Detect which cell encompasses the target text, then output its [X, Y] center coordinate. 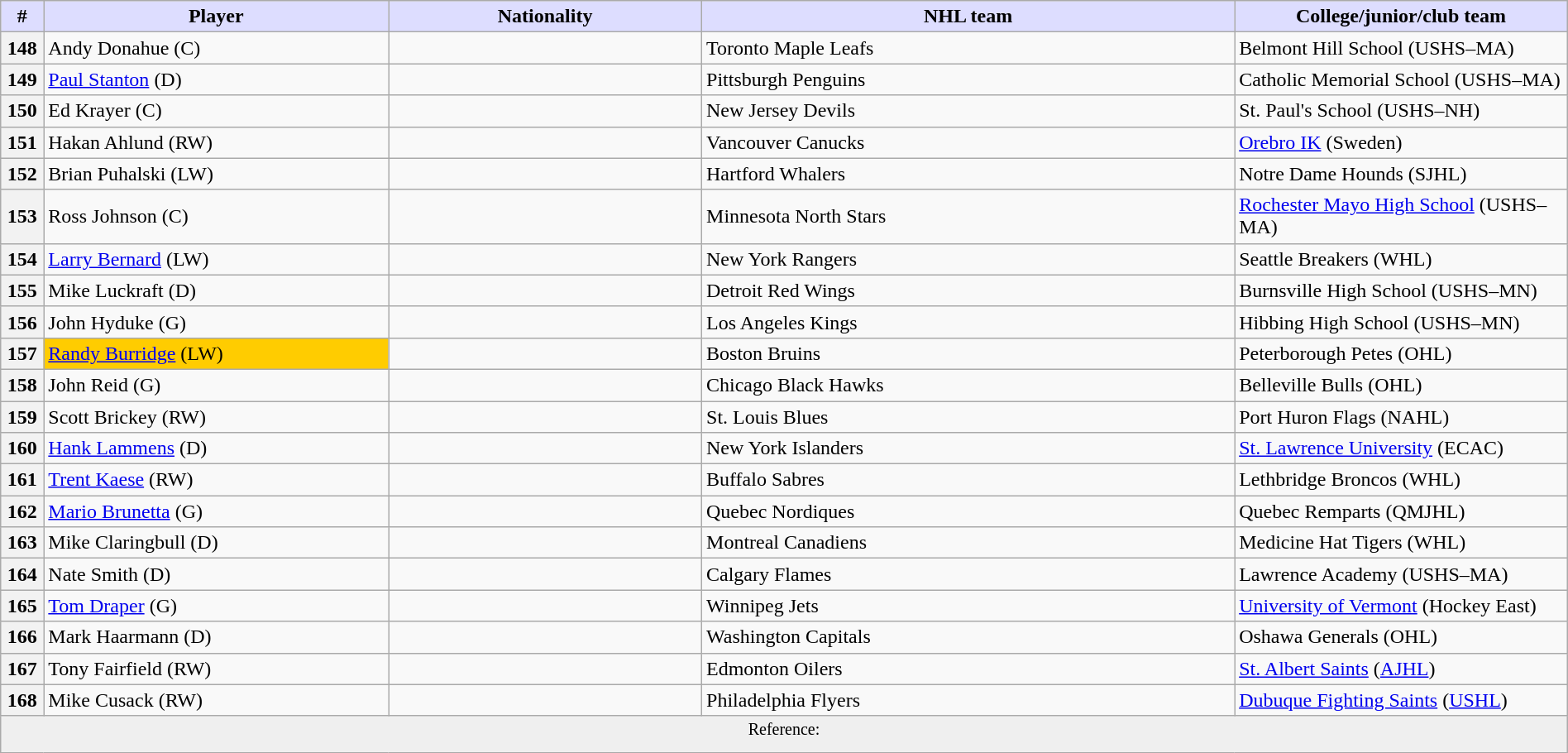
Buffalo Sabres [968, 480]
Seattle Breakers (WHL) [1401, 259]
Vancouver Canucks [968, 142]
158 [22, 385]
157 [22, 353]
Port Huron Flags (NAHL) [1401, 416]
Belleville Bulls (OHL) [1401, 385]
Minnesota North Stars [968, 217]
Reference: [784, 735]
159 [22, 416]
150 [22, 111]
Paul Stanton (D) [217, 79]
Tom Draper (G) [217, 606]
Los Angeles Kings [968, 322]
155 [22, 290]
152 [22, 174]
Rochester Mayo High School (USHS–MA) [1401, 217]
164 [22, 574]
Tony Fairfield (RW) [217, 669]
Hank Lammens (D) [217, 448]
Burnsville High School (USHS–MN) [1401, 290]
New York Rangers [968, 259]
Quebec Nordiques [968, 511]
154 [22, 259]
St. Lawrence University (ECAC) [1401, 448]
Hartford Whalers [968, 174]
St. Albert Saints (AJHL) [1401, 669]
Peterborough Petes (OHL) [1401, 353]
Scott Brickey (RW) [217, 416]
Hibbing High School (USHS–MN) [1401, 322]
Player [217, 17]
Mark Haarmann (D) [217, 637]
New York Islanders [968, 448]
Lawrence Academy (USHS–MA) [1401, 574]
Nationality [546, 17]
Detroit Red Wings [968, 290]
165 [22, 606]
John Reid (G) [217, 385]
John Hyduke (G) [217, 322]
Dubuque Fighting Saints (USHL) [1401, 700]
Montreal Canadiens [968, 543]
Mike Claringbull (D) [217, 543]
Toronto Maple Leafs [968, 48]
Washington Capitals [968, 637]
Boston Bruins [968, 353]
Andy Donahue (C) [217, 48]
162 [22, 511]
Pittsburgh Penguins [968, 79]
Chicago Black Hawks [968, 385]
160 [22, 448]
Edmonton Oilers [968, 669]
Lethbridge Broncos (WHL) [1401, 480]
148 [22, 48]
University of Vermont (Hockey East) [1401, 606]
Catholic Memorial School (USHS–MA) [1401, 79]
Medicine Hat Tigers (WHL) [1401, 543]
168 [22, 700]
156 [22, 322]
Mario Brunetta (G) [217, 511]
New Jersey Devils [968, 111]
St. Paul's School (USHS–NH) [1401, 111]
Calgary Flames [968, 574]
166 [22, 637]
149 [22, 79]
Oshawa Generals (OHL) [1401, 637]
Nate Smith (D) [217, 574]
Trent Kaese (RW) [217, 480]
NHL team [968, 17]
167 [22, 669]
College/junior/club team [1401, 17]
Larry Bernard (LW) [217, 259]
Quebec Remparts (QMJHL) [1401, 511]
153 [22, 217]
Belmont Hill School (USHS–MA) [1401, 48]
Ross Johnson (C) [217, 217]
Randy Burridge (LW) [217, 353]
Philadelphia Flyers [968, 700]
# [22, 17]
Mike Luckraft (D) [217, 290]
Notre Dame Hounds (SJHL) [1401, 174]
Hakan Ahlund (RW) [217, 142]
151 [22, 142]
St. Louis Blues [968, 416]
Ed Krayer (C) [217, 111]
Winnipeg Jets [968, 606]
163 [22, 543]
Brian Puhalski (LW) [217, 174]
Orebro IK (Sweden) [1401, 142]
Mike Cusack (RW) [217, 700]
161 [22, 480]
